Output the (x, y) coordinate of the center of the cell containing the given text.  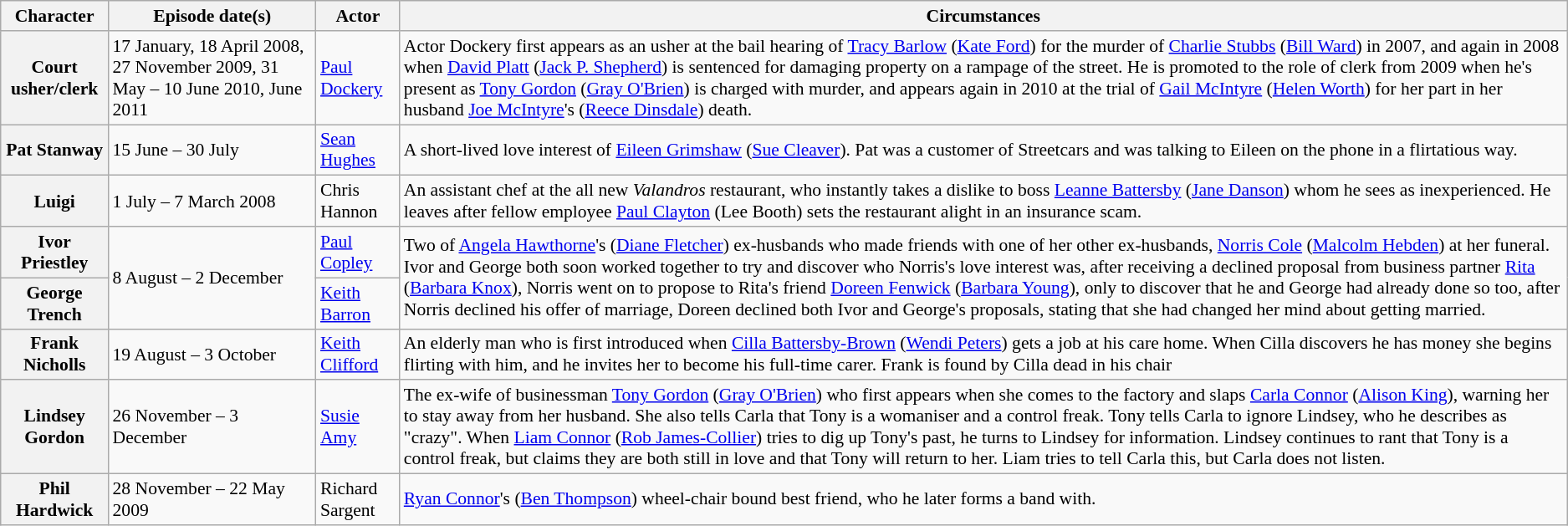
Lindsey Gordon (55, 427)
Character (55, 16)
Pat Stanway (55, 151)
Phil Hardwick (55, 500)
17 January, 18 April 2008, 27 November 2009, 31 May – 10 June 2010, June 2011 (212, 78)
Frank Nicholls (55, 355)
Sean Hughes (358, 151)
Chris Hannon (358, 201)
George Trench (55, 303)
28 November – 22 May 2009 (212, 500)
Richard Sargent (358, 500)
Actor (358, 16)
Paul Dockery (358, 78)
Luigi (55, 201)
Circumstances (983, 16)
Susie Amy (358, 427)
Court usher/clerk (55, 78)
15 June – 30 July (212, 151)
Keith Clifford (358, 355)
8 August – 2 December (212, 278)
Episode date(s) (212, 16)
1 July – 7 March 2008 (212, 201)
19 August – 3 October (212, 355)
Ivor Priestley (55, 253)
Paul Copley (358, 253)
Keith Barron (358, 303)
Ryan Connor's (Ben Thompson) wheel-chair bound best friend, who he later forms a band with. (983, 500)
26 November – 3 December (212, 427)
